Output the (X, Y) coordinate of the center of the cell containing the given text.  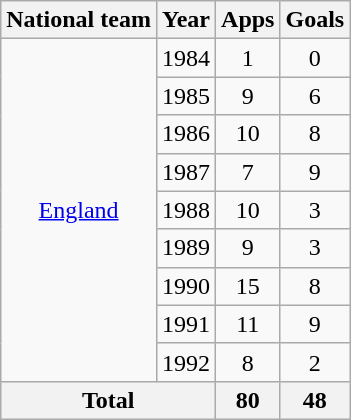
1989 (186, 248)
1984 (186, 58)
1991 (186, 324)
6 (315, 96)
Apps (248, 20)
1990 (186, 286)
1988 (186, 210)
Total (108, 400)
1985 (186, 96)
Year (186, 20)
Goals (315, 20)
0 (315, 58)
15 (248, 286)
England (79, 210)
2 (315, 362)
1986 (186, 134)
11 (248, 324)
1 (248, 58)
80 (248, 400)
National team (79, 20)
48 (315, 400)
7 (248, 172)
1992 (186, 362)
1987 (186, 172)
